Search for the cell housing the specified text and yield its (x, y) center coordinate. 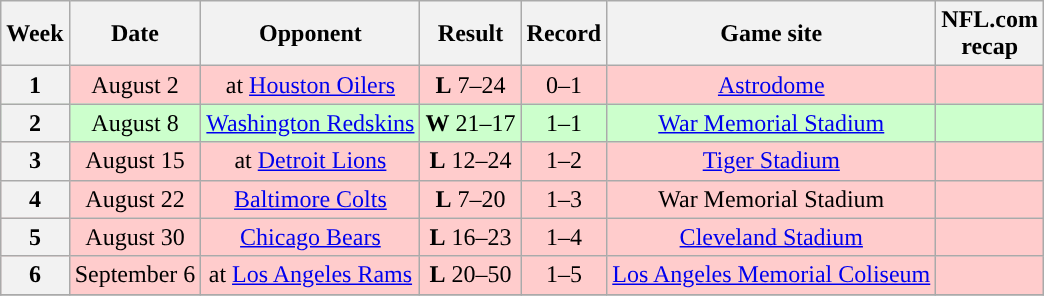
August 30 (135, 237)
Game site (772, 34)
Week (35, 34)
at Houston Oilers (310, 85)
W 21–17 (470, 123)
Result (470, 34)
NFL.comrecap (990, 34)
L 7–24 (470, 85)
August 8 (135, 123)
Record (564, 34)
Date (135, 34)
L 16–23 (470, 237)
2 (35, 123)
1–3 (564, 199)
1–5 (564, 275)
August 22 (135, 199)
Washington Redskins (310, 123)
Los Angeles Memorial Coliseum (772, 275)
L 7–20 (470, 199)
5 (35, 237)
September 6 (135, 275)
1–1 (564, 123)
Chicago Bears (310, 237)
1–2 (564, 161)
at Detroit Lions (310, 161)
at Los Angeles Rams (310, 275)
0–1 (564, 85)
1 (35, 85)
4 (35, 199)
1–4 (564, 237)
3 (35, 161)
Opponent (310, 34)
L 20–50 (470, 275)
Tiger Stadium (772, 161)
Cleveland Stadium (772, 237)
August 2 (135, 85)
Astrodome (772, 85)
Baltimore Colts (310, 199)
6 (35, 275)
L 12–24 (470, 161)
August 15 (135, 161)
